Identify which cell holds the provided text, then report its [X, Y] central coordinate. 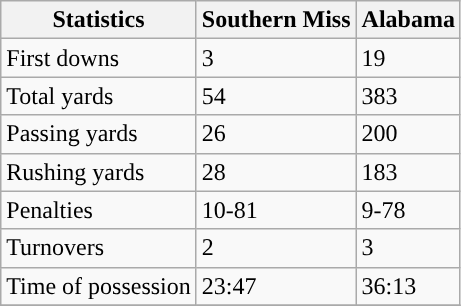
26 [276, 134]
19 [408, 58]
9-78 [408, 210]
383 [408, 96]
Total yards [99, 96]
Statistics [99, 20]
36:13 [408, 286]
First downs [99, 58]
Time of possession [99, 286]
Alabama [408, 20]
10-81 [276, 210]
28 [276, 172]
23:47 [276, 286]
Penalties [99, 210]
2 [276, 248]
Southern Miss [276, 20]
54 [276, 96]
Rushing yards [99, 172]
Passing yards [99, 134]
200 [408, 134]
Turnovers [99, 248]
183 [408, 172]
